For the text-containing cell, return its midpoint in (x, y) coordinate format. 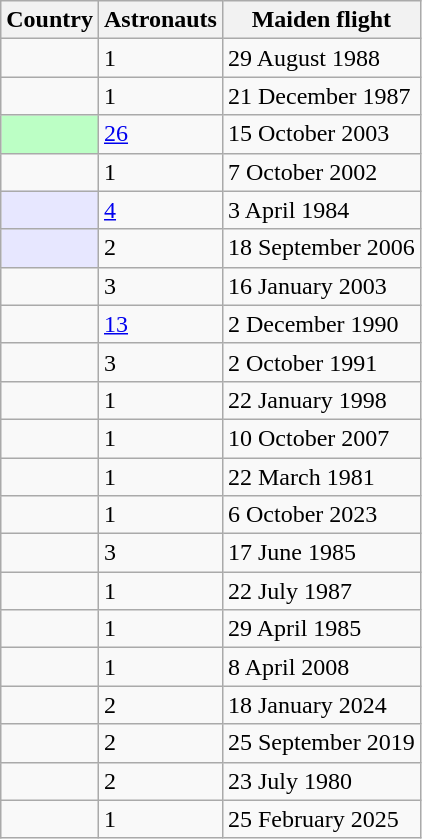
13 (160, 324)
7 October 2002 (321, 172)
26 (160, 134)
Maiden flight (321, 20)
25 September 2019 (321, 743)
4 (160, 210)
22 March 1981 (321, 477)
23 July 1980 (321, 781)
17 June 1985 (321, 553)
22 January 1998 (321, 400)
Astronauts (160, 20)
Country (50, 20)
16 January 2003 (321, 286)
21 December 1987 (321, 96)
2 October 1991 (321, 362)
22 July 1987 (321, 591)
15 October 2003 (321, 134)
25 February 2025 (321, 819)
29 August 1988 (321, 58)
3 April 1984 (321, 210)
18 January 2024 (321, 705)
18 September 2006 (321, 248)
2 December 1990 (321, 324)
10 October 2007 (321, 438)
6 October 2023 (321, 515)
8 April 2008 (321, 667)
29 April 1985 (321, 629)
